Provide the (X, Y) coordinate of the cell's center where the given text is located.  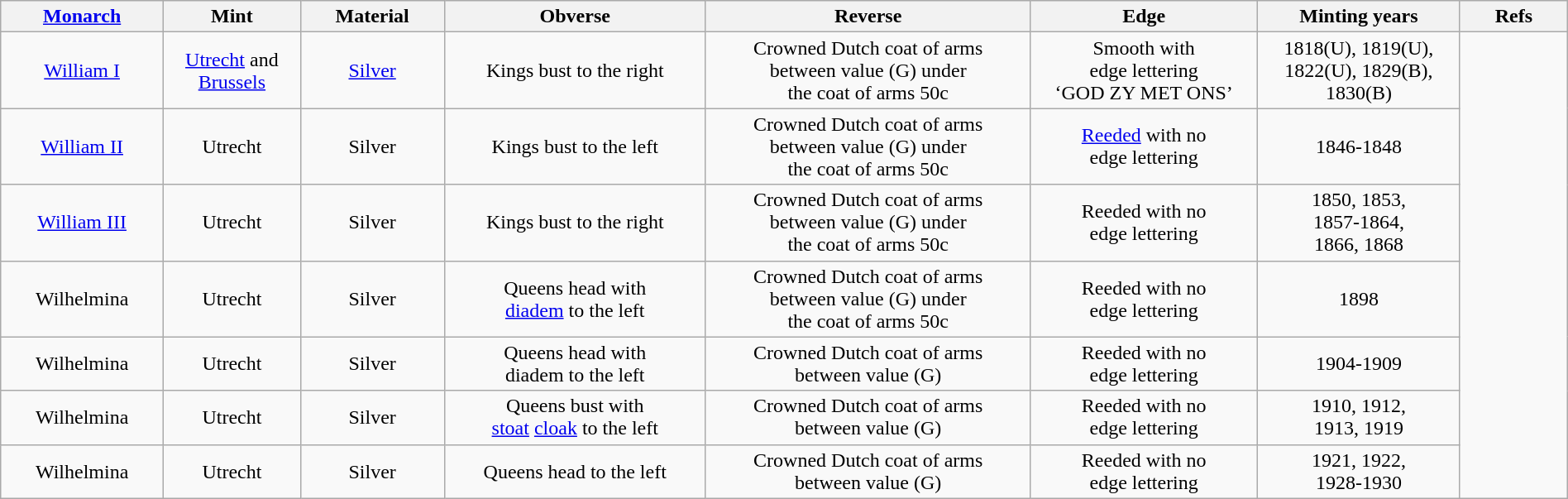
Smooth with edge lettering ‘GOD ZY MET ONS’ (1144, 70)
William I (83, 70)
1850, 1853, 1857-1864, 1866, 1868 (1358, 223)
1904-1909 (1358, 364)
Reverse (868, 17)
Utrecht and Brussels (232, 70)
Refs (1513, 17)
1898 (1358, 299)
Queens bust with stoat cloak to the left (575, 417)
1910, 1912, 1913, 1919 (1358, 417)
1846-1848 (1358, 146)
Minting years (1358, 17)
William III (83, 223)
Edge (1144, 17)
Mint (232, 17)
Kings bust to the left (575, 146)
Material (372, 17)
Queens head to the left (575, 472)
1921, 1922, 1928-1930 (1358, 472)
Obverse (575, 17)
1818(U), 1819(U), 1822(U), 1829(B), 1830(B) (1358, 70)
William II (83, 146)
Monarch (83, 17)
